Capture the cell that displays the provided text and extract its (X, Y) central coordinate. 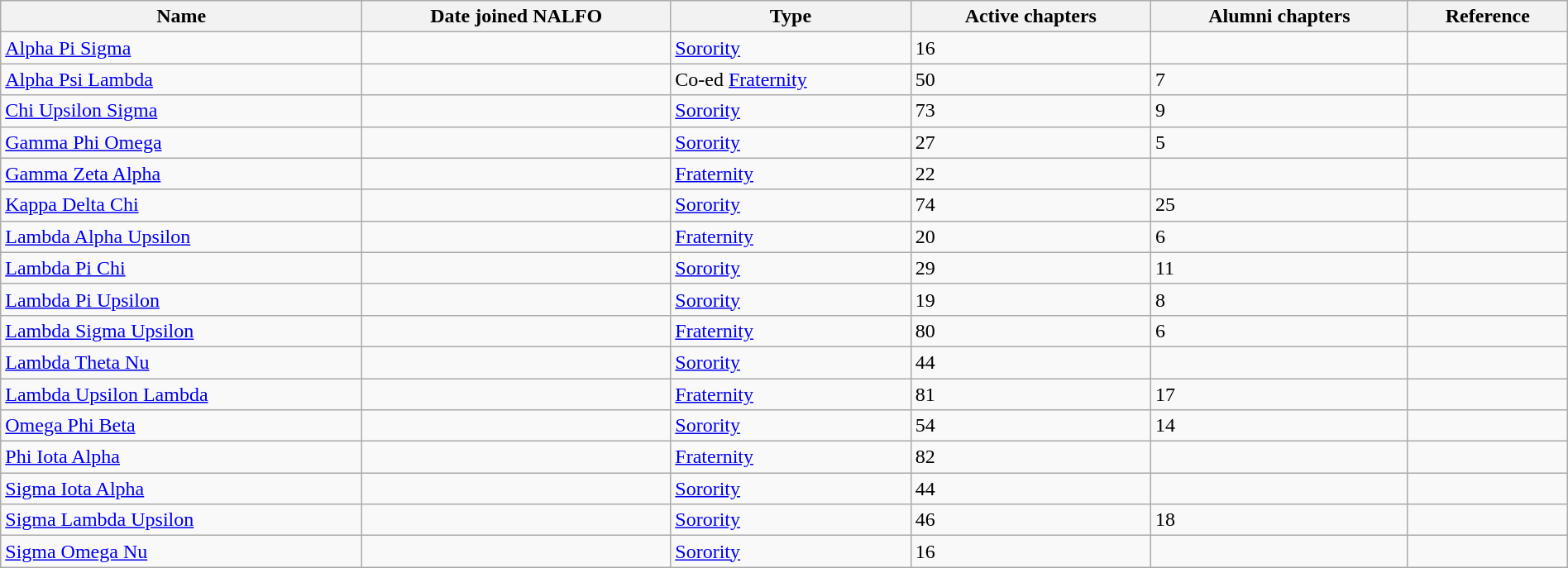
Sigma Lambda Upsilon (182, 520)
Sigma Iota Alpha (182, 489)
20 (1030, 236)
Lambda Pi Upsilon (182, 299)
Reference (1487, 17)
9 (1279, 111)
11 (1279, 268)
Active chapters (1030, 17)
25 (1279, 205)
Chi Upsilon Sigma (182, 111)
7 (1279, 79)
Date joined NALFO (516, 17)
Lambda Pi Chi (182, 268)
Kappa Delta Chi (182, 205)
Lambda Upsilon Lambda (182, 394)
Gamma Zeta Alpha (182, 174)
Lambda Sigma Upsilon (182, 331)
Alpha Psi Lambda (182, 79)
22 (1030, 174)
14 (1279, 426)
Phi Iota Alpha (182, 457)
Sigma Omega Nu (182, 551)
73 (1030, 111)
Lambda Theta Nu (182, 362)
19 (1030, 299)
Name (182, 17)
Type (791, 17)
Co-ed Fraternity (791, 79)
27 (1030, 142)
8 (1279, 299)
17 (1279, 394)
82 (1030, 457)
74 (1030, 205)
18 (1279, 520)
54 (1030, 426)
81 (1030, 394)
Alpha Pi Sigma (182, 48)
50 (1030, 79)
29 (1030, 268)
5 (1279, 142)
Lambda Alpha Upsilon (182, 236)
Alumni chapters (1279, 17)
Omega Phi Beta (182, 426)
Gamma Phi Omega (182, 142)
46 (1030, 520)
80 (1030, 331)
